Capture the cell that displays the provided text and extract its (X, Y) central coordinate. 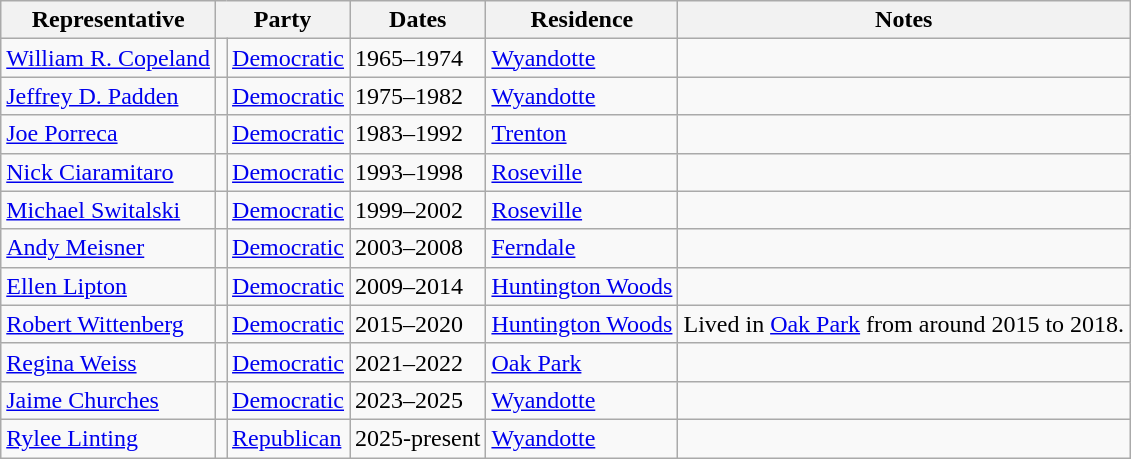
Andy Meisner (108, 248)
1993–1998 (418, 172)
Joe Porreca (108, 134)
Regina Weiss (108, 362)
2021–2022 (418, 362)
Nick Ciaramitaro (108, 172)
Ellen Lipton (108, 286)
Michael Switalski (108, 210)
1975–1982 (418, 96)
Jeffrey D. Padden (108, 96)
Notes (904, 20)
Robert Wittenberg (108, 324)
2023–2025 (418, 400)
Dates (418, 20)
Representative (108, 20)
Ferndale (582, 248)
Lived in Oak Park from around 2015 to 2018. (904, 324)
2015–2020 (418, 324)
William R. Copeland (108, 58)
Oak Park (582, 362)
Rylee Linting (108, 438)
1999–2002 (418, 210)
2003–2008 (418, 248)
Trenton (582, 134)
Jaime Churches (108, 400)
1965–1974 (418, 58)
2009–2014 (418, 286)
Party (282, 20)
Republican (288, 438)
Residence (582, 20)
1983–1992 (418, 134)
2025-present (418, 438)
